Pinpoint the cell where the given text exists, returning its [x, y] midpoint coordinate. 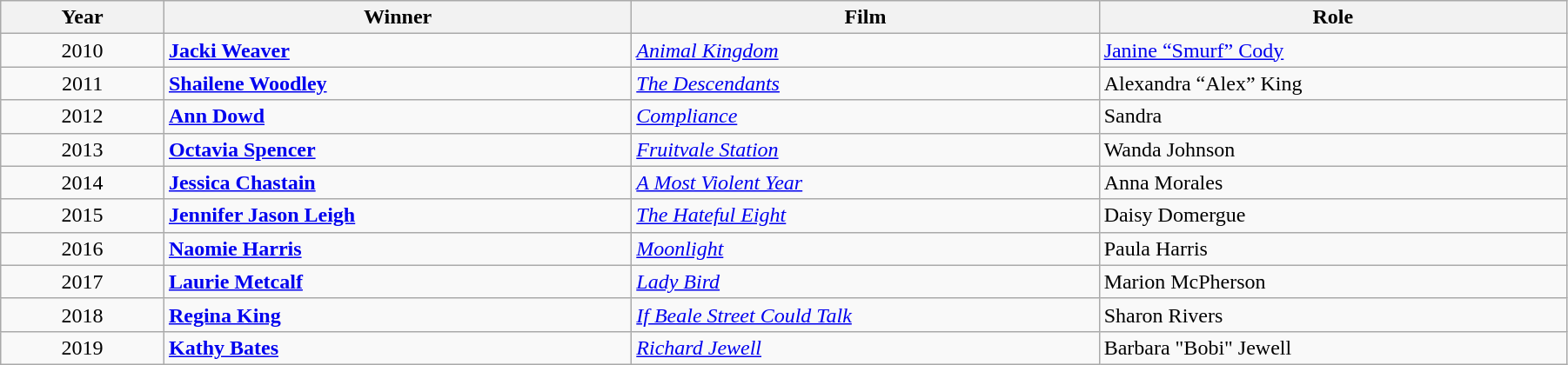
Regina King [397, 315]
Role [1333, 17]
2014 [83, 182]
A Most Violent Year [865, 182]
The Descendants [865, 83]
Winner [397, 17]
If Beale Street Could Talk [865, 315]
Jessica Chastain [397, 182]
Daisy Domergue [1333, 216]
2012 [83, 116]
Year [83, 17]
The Hateful Eight [865, 216]
Octavia Spencer [397, 149]
Marion McPherson [1333, 282]
2018 [83, 315]
Paula Harris [1333, 249]
Janine “Smurf” Cody [1333, 50]
Compliance [865, 116]
Sharon Rivers [1333, 315]
Lady Bird [865, 282]
Jacki Weaver [397, 50]
2017 [83, 282]
Moonlight [865, 249]
2015 [83, 216]
Anna Morales [1333, 182]
2010 [83, 50]
Shailene Woodley [397, 83]
Alexandra “Alex” King [1333, 83]
Film [865, 17]
Kathy Bates [397, 348]
Ann Dowd [397, 116]
Naomie Harris [397, 249]
2019 [83, 348]
Animal Kingdom [865, 50]
Barbara "Bobi" Jewell [1333, 348]
2013 [83, 149]
Laurie Metcalf [397, 282]
2011 [83, 83]
Fruitvale Station [865, 149]
Jennifer Jason Leigh [397, 216]
Wanda Johnson [1333, 149]
Sandra [1333, 116]
Richard Jewell [865, 348]
2016 [83, 249]
